Extract the [X, Y] coordinate from the center of the cell holding the provided text.  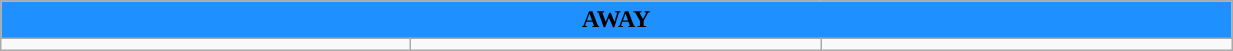
AWAY [616, 20]
